Detect which cell encompasses the target text, then output its (X, Y) center coordinate. 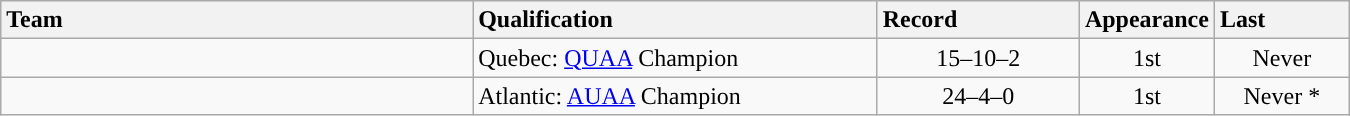
Record (978, 20)
Team (237, 20)
Appearance (1146, 20)
15–10–2 (978, 58)
Never (1282, 58)
Atlantic: AUAA Champion (675, 96)
Quebec: QUAA Champion (675, 58)
24–4–0 (978, 96)
Last (1282, 20)
Never * (1282, 96)
Qualification (675, 20)
